Find where the given text appears and provide that cell's center as [X, Y] coordinate. 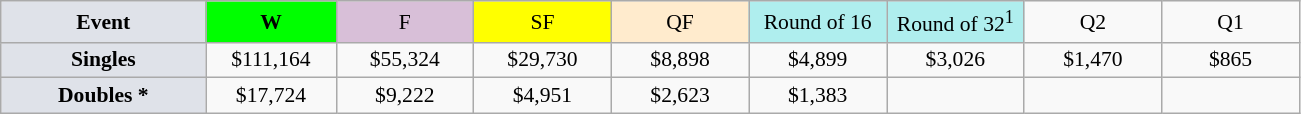
Round of 321 [955, 22]
$111,164 [271, 60]
$4,951 [543, 96]
Singles [104, 60]
$17,724 [271, 96]
$29,730 [543, 60]
QF [680, 22]
$1,470 [1093, 60]
Doubles * [104, 96]
W [271, 22]
$3,026 [955, 60]
$4,899 [818, 60]
$9,222 [405, 96]
Round of 16 [818, 22]
SF [543, 22]
$865 [1231, 60]
Q1 [1231, 22]
$2,623 [680, 96]
F [405, 22]
$8,898 [680, 60]
Q2 [1093, 22]
$55,324 [405, 60]
$1,383 [818, 96]
Event [104, 22]
